Return [X, Y] of the center of cell containing provided text 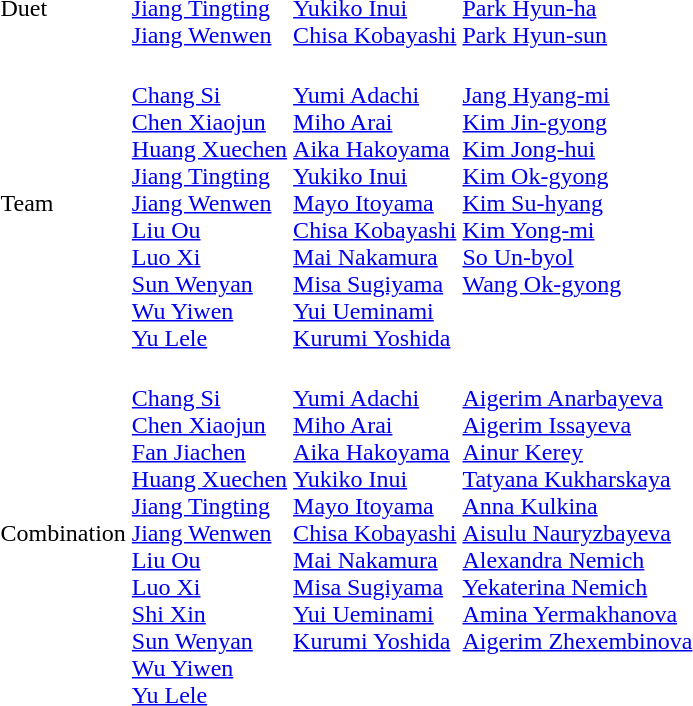
Yumi AdachiMiho AraiAika HakoyamaYukiko InuiMayo ItoyamaChisa KobayashiMai NakamuraMisa SugiyamaYui UeminamiKurumi Yoshida [375, 203]
Chang SiChen XiaojunHuang XuechenJiang TingtingJiang WenwenLiu OuLuo XiSun WenyanWu YiwenYu Lele [209, 203]
